From the cell containing the given text, extract its center point as [x, y] coordinate. 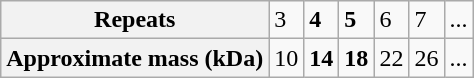
Repeats [135, 20]
22 [392, 58]
26 [426, 58]
18 [356, 58]
3 [286, 20]
6 [392, 20]
14 [322, 58]
5 [356, 20]
4 [322, 20]
Approximate mass (kDa) [135, 58]
7 [426, 20]
10 [286, 58]
